Return [x, y] of the center of cell containing provided text 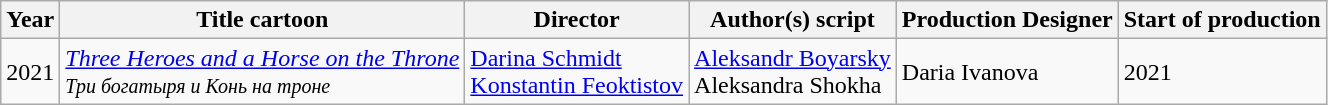
Director [577, 20]
Year [30, 20]
Aleksandr BoyarskyAleksandra Shokha [793, 72]
Title cartoon [262, 20]
Production Designer [1007, 20]
Start of production [1222, 20]
Author(s) script [793, 20]
Darina SchmidtKonstantin Feoktistov [577, 72]
Three Heroes and a Horse on the ThroneТри богатыря и Конь на троне [262, 72]
Daria Ivanova [1007, 72]
